For the text-containing cell, return its midpoint in (x, y) coordinate format. 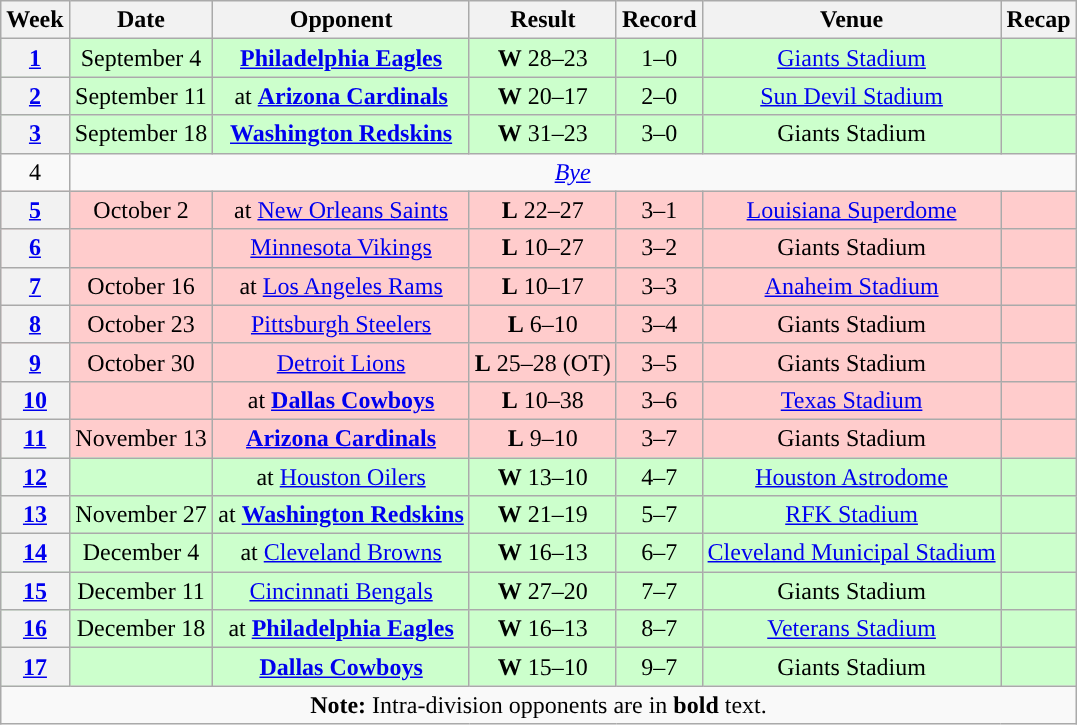
3 (35, 134)
Philadelphia Eagles (341, 58)
L 6–10 (542, 324)
8–7 (659, 629)
Pittsburgh Steelers (341, 324)
3–6 (659, 400)
2 (35, 96)
Bye (572, 172)
October 2 (141, 210)
Recap (1038, 20)
4 (35, 172)
8 (35, 324)
L 10–27 (542, 248)
November 27 (141, 515)
Veterans Stadium (852, 629)
9–7 (659, 667)
9 (35, 362)
W 31–23 (542, 134)
W 15–10 (542, 667)
13 (35, 515)
17 (35, 667)
RFK Stadium (852, 515)
Arizona Cardinals (341, 438)
Opponent (341, 20)
3–3 (659, 286)
Anaheim Stadium (852, 286)
4–7 (659, 477)
Cincinnati Bengals (341, 591)
L 10–17 (542, 286)
September 11 (141, 96)
Venue (852, 20)
Cleveland Municipal Stadium (852, 553)
October 16 (141, 286)
12 (35, 477)
1 (35, 58)
Texas Stadium (852, 400)
at Los Angeles Rams (341, 286)
Result (542, 20)
Note: Intra-division opponents are in bold text. (538, 705)
Week (35, 20)
3–5 (659, 362)
16 (35, 629)
at Houston Oilers (341, 477)
W 13–10 (542, 477)
W 20–17 (542, 96)
December 4 (141, 553)
3–4 (659, 324)
December 18 (141, 629)
3–2 (659, 248)
Minnesota Vikings (341, 248)
L 9–10 (542, 438)
5 (35, 210)
October 30 (141, 362)
Date (141, 20)
W 21–19 (542, 515)
at Cleveland Browns (341, 553)
11 (35, 438)
September 4 (141, 58)
December 11 (141, 591)
3–0 (659, 134)
1–0 (659, 58)
Washington Redskins (341, 134)
Detroit Lions (341, 362)
L 22–27 (542, 210)
Dallas Cowboys (341, 667)
Record (659, 20)
2–0 (659, 96)
7 (35, 286)
6 (35, 248)
at Philadelphia Eagles (341, 629)
3–7 (659, 438)
November 13 (141, 438)
at Washington Redskins (341, 515)
October 23 (141, 324)
L 25–28 (OT) (542, 362)
Houston Astrodome (852, 477)
15 (35, 591)
at Arizona Cardinals (341, 96)
14 (35, 553)
Sun Devil Stadium (852, 96)
6–7 (659, 553)
7–7 (659, 591)
at Dallas Cowboys (341, 400)
Louisiana Superdome (852, 210)
5–7 (659, 515)
W 27–20 (542, 591)
September 18 (141, 134)
10 (35, 400)
L 10–38 (542, 400)
at New Orleans Saints (341, 210)
W 28–23 (542, 58)
3–1 (659, 210)
